Output the (X, Y) coordinate of the center of the cell containing the given text.  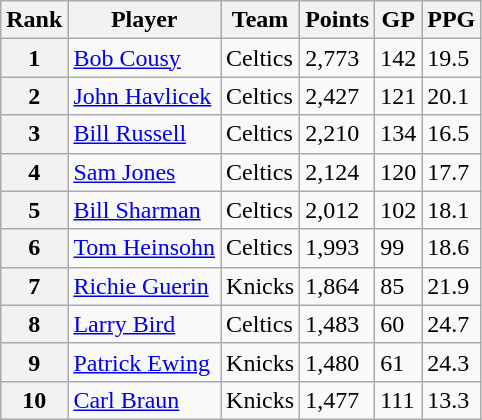
Larry Bird (144, 324)
Bob Cousy (144, 58)
Richie Guerin (144, 286)
Bill Sharman (144, 210)
60 (398, 324)
Rank (34, 20)
21.9 (452, 286)
Tom Heinsohn (144, 248)
85 (398, 286)
142 (398, 58)
2,427 (338, 96)
2,773 (338, 58)
9 (34, 362)
5 (34, 210)
99 (398, 248)
2,012 (338, 210)
102 (398, 210)
2,210 (338, 134)
3 (34, 134)
1,993 (338, 248)
PPG (452, 20)
61 (398, 362)
GP (398, 20)
Carl Braun (144, 400)
2 (34, 96)
Player (144, 20)
13.3 (452, 400)
17.7 (452, 172)
10 (34, 400)
1,477 (338, 400)
111 (398, 400)
120 (398, 172)
18.1 (452, 210)
1,483 (338, 324)
2,124 (338, 172)
Patrick Ewing (144, 362)
16.5 (452, 134)
John Havlicek (144, 96)
Bill Russell (144, 134)
4 (34, 172)
18.6 (452, 248)
24.7 (452, 324)
Team (260, 20)
1,480 (338, 362)
Points (338, 20)
7 (34, 286)
8 (34, 324)
134 (398, 134)
1 (34, 58)
Sam Jones (144, 172)
24.3 (452, 362)
121 (398, 96)
6 (34, 248)
1,864 (338, 286)
20.1 (452, 96)
19.5 (452, 58)
